Detect which cell encompasses the target text, then output its [X, Y] center coordinate. 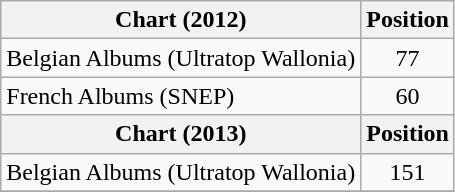
77 [408, 58]
Chart (2012) [181, 20]
60 [408, 96]
Chart (2013) [181, 134]
151 [408, 172]
French Albums (SNEP) [181, 96]
